Capture the cell that displays the provided text and extract its [X, Y] central coordinate. 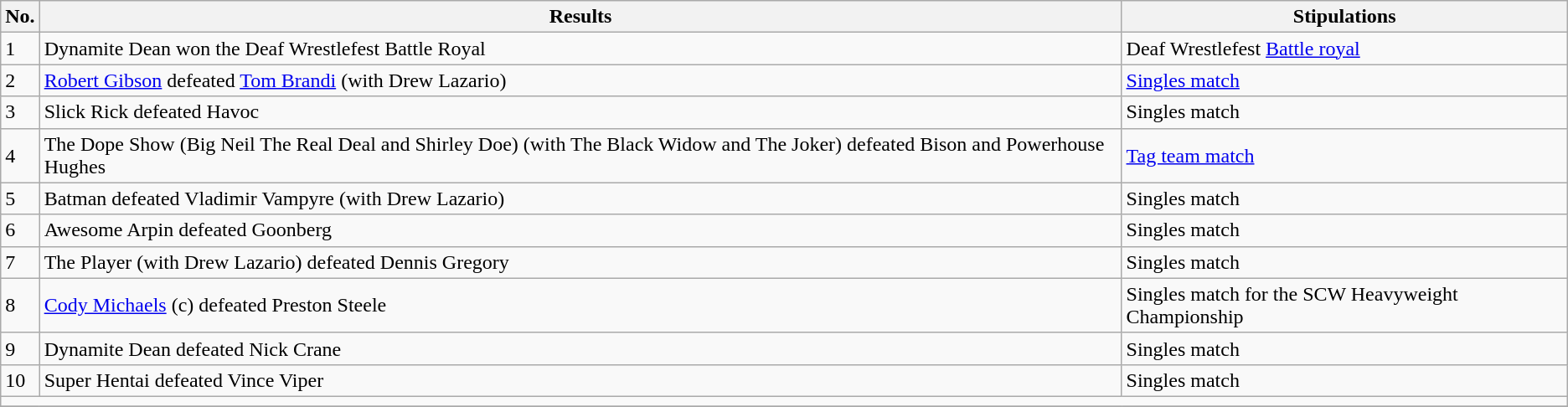
6 [20, 230]
Slick Rick defeated Havoc [580, 112]
2 [20, 80]
Cody Michaels (c) defeated Preston Steele [580, 305]
5 [20, 198]
Results [580, 17]
4 [20, 156]
8 [20, 305]
Dynamite Dean defeated Nick Crane [580, 348]
Super Hentai defeated Vince Viper [580, 380]
Stipulations [1344, 17]
7 [20, 262]
9 [20, 348]
1 [20, 49]
Tag team match [1344, 156]
Singles match for the SCW Heavyweight Championship [1344, 305]
Awesome Arpin defeated Goonberg [580, 230]
The Player (with Drew Lazario) defeated Dennis Gregory [580, 262]
3 [20, 112]
The Dope Show (Big Neil The Real Deal and Shirley Doe) (with The Black Widow and The Joker) defeated Bison and Powerhouse Hughes [580, 156]
10 [20, 380]
Dynamite Dean won the Deaf Wrestlefest Battle Royal [580, 49]
Batman defeated Vladimir Vampyre (with Drew Lazario) [580, 198]
Deaf Wrestlefest Battle royal [1344, 49]
Robert Gibson defeated Tom Brandi (with Drew Lazario) [580, 80]
No. [20, 17]
